Output the [X, Y] coordinate of the center of the cell containing the given text.  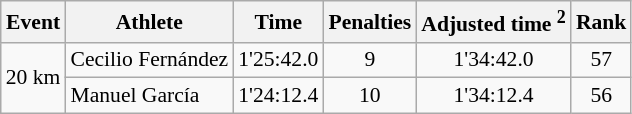
10 [370, 96]
20 km [34, 78]
Athlete [149, 22]
Time [278, 22]
Cecilio Fernández [149, 60]
Penalties [370, 22]
1'34:42.0 [494, 60]
9 [370, 60]
Manuel García [149, 96]
56 [602, 96]
Rank [602, 22]
1'25:42.0 [278, 60]
Adjusted time 2 [494, 22]
57 [602, 60]
1'24:12.4 [278, 96]
Event [34, 22]
1'34:12.4 [494, 96]
